Identify which cell holds the provided text, then report its [X, Y] central coordinate. 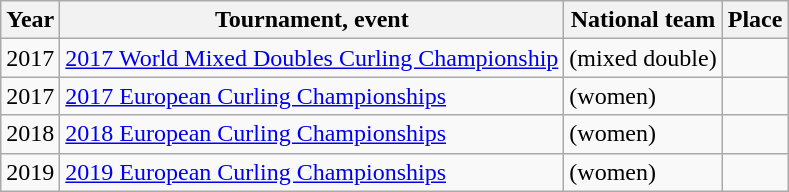
National team [643, 20]
2018 European Curling Championships [312, 134]
2017 European Curling Championships [312, 96]
2017 World Mixed Doubles Curling Championship [312, 58]
Tournament, event [312, 20]
2019 [30, 172]
2019 European Curling Championships [312, 172]
Place [755, 20]
Year [30, 20]
2018 [30, 134]
(mixed double) [643, 58]
